Capture the cell that displays the provided text and extract its [x, y] central coordinate. 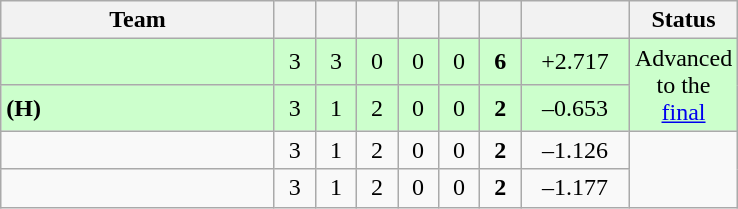
–0.653 [576, 108]
(H) [138, 108]
+2.717 [576, 62]
–1.177 [576, 188]
Advanced to the final [684, 85]
Status [684, 20]
–1.126 [576, 150]
6 [500, 62]
Team [138, 20]
